Pinpoint the cell where the given text exists, returning its (X, Y) midpoint coordinate. 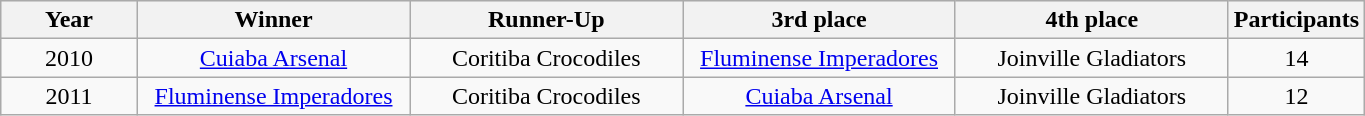
Year (69, 20)
14 (1296, 58)
3rd place (820, 20)
2010 (69, 58)
Runner-Up (546, 20)
Participants (1296, 20)
4th place (1092, 20)
12 (1296, 96)
2011 (69, 96)
Winner (274, 20)
